Pinpoint the cell where the given text exists, returning its (x, y) midpoint coordinate. 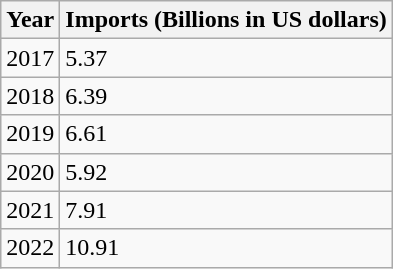
2017 (30, 58)
7.91 (226, 210)
5.92 (226, 172)
5.37 (226, 58)
2018 (30, 96)
Year (30, 20)
2020 (30, 172)
Imports (Billions in US dollars) (226, 20)
6.61 (226, 134)
6.39 (226, 96)
10.91 (226, 248)
2021 (30, 210)
2022 (30, 248)
2019 (30, 134)
